Provide the [X, Y] coordinate of the cell's center where the given text is located.  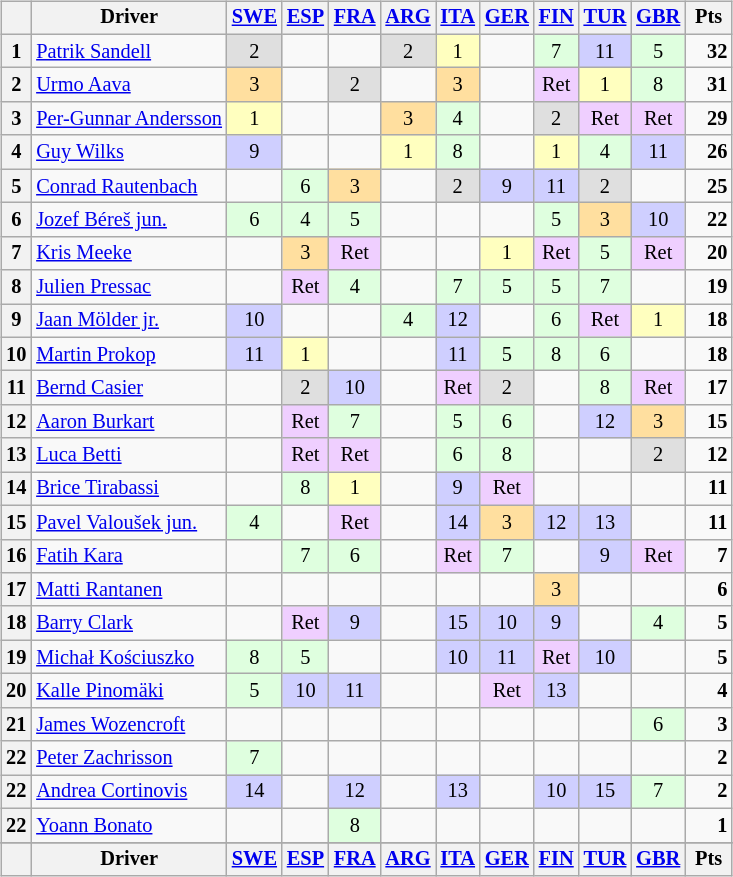
25 [708, 186]
Peter Zachrisson [129, 758]
Matti Rantanen [129, 590]
Jozef Béreš jun. [129, 220]
26 [708, 152]
Urmo Aava [129, 85]
Yoann Bonato [129, 825]
32 [708, 51]
Kalle Pinomäki [129, 691]
16 [16, 556]
Conrad Rautenbach [129, 186]
Patrik Sandell [129, 51]
Martin Prokop [129, 354]
Fatih Kara [129, 556]
21 [16, 724]
Michał Kościuszko [129, 657]
Julien Pressac [129, 287]
Luca Betti [129, 455]
Per-Gunnar Andersson [129, 119]
Pavel Valoušek jun. [129, 522]
Kris Meeke [129, 253]
29 [708, 119]
Guy Wilks [129, 152]
Bernd Casier [129, 388]
Barry Clark [129, 623]
Aaron Burkart [129, 422]
Andrea Cortinovis [129, 792]
Brice Tirabassi [129, 489]
31 [708, 85]
Jaan Mölder jr. [129, 321]
James Wozencroft [129, 724]
